Pinpoint the cell where the given text exists, returning its [X, Y] midpoint coordinate. 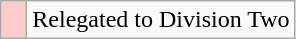
Relegated to Division Two [161, 20]
